Return the (x, y) coordinate for the center point of the cell that contains the specified text.  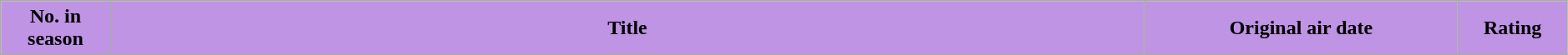
Original air date (1302, 28)
Title (627, 28)
No. inseason (55, 28)
Rating (1512, 28)
